Search for the cell housing the specified text and yield its [x, y] center coordinate. 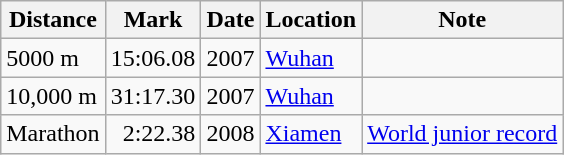
Marathon [53, 134]
Mark [153, 20]
Date [230, 20]
31:17.30 [153, 96]
15:06.08 [153, 58]
5000 m [53, 58]
Xiamen [311, 134]
2:22.38 [153, 134]
World junior record [462, 134]
Location [311, 20]
Distance [53, 20]
Note [462, 20]
2008 [230, 134]
10,000 m [53, 96]
